Return (X, Y) of the center of cell containing provided text 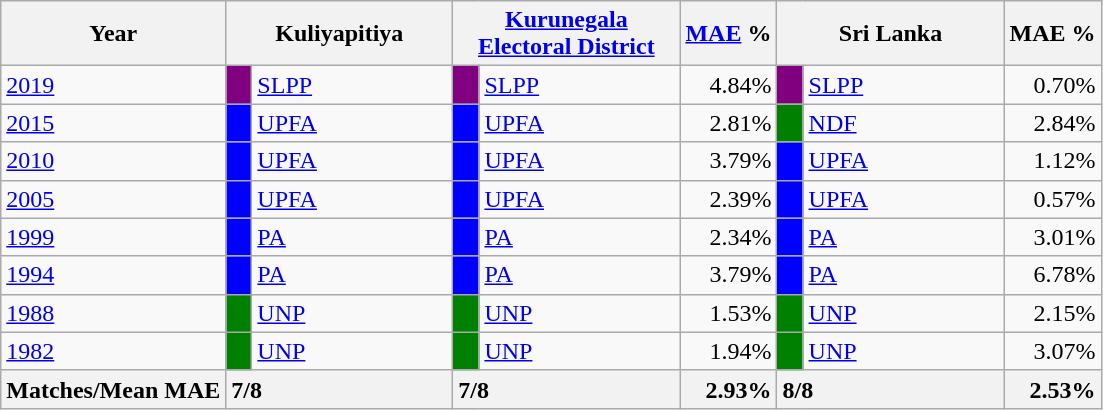
0.57% (1052, 199)
3.01% (1052, 237)
2.53% (1052, 389)
2005 (114, 199)
4.84% (728, 85)
1999 (114, 237)
3.07% (1052, 351)
8/8 (890, 389)
1.53% (728, 313)
2.93% (728, 389)
2019 (114, 85)
Year (114, 34)
2015 (114, 123)
0.70% (1052, 85)
1982 (114, 351)
1.94% (728, 351)
6.78% (1052, 275)
Kurunegala Electoral District (566, 34)
Matches/Mean MAE (114, 389)
2010 (114, 161)
1988 (114, 313)
1994 (114, 275)
2.34% (728, 237)
Kuliyapitiya (340, 34)
NDF (904, 123)
2.39% (728, 199)
1.12% (1052, 161)
2.15% (1052, 313)
2.81% (728, 123)
2.84% (1052, 123)
Sri Lanka (890, 34)
